Extract the (x, y) coordinate from the center of the cell holding the provided text.  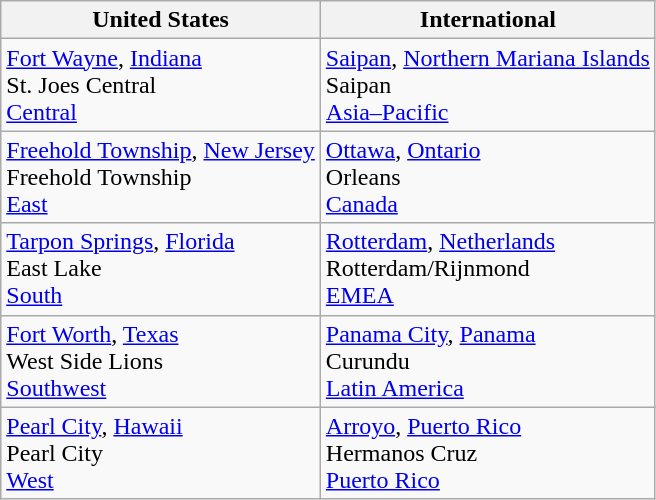
Panama City, Panama Curundu Latin America (488, 361)
Ottawa, Ontario Orleans Canada (488, 177)
Fort Worth, Texas West Side Lions Southwest (161, 361)
Arroyo, Puerto Rico Hermanos Cruz Puerto Rico (488, 453)
Saipan, Northern Mariana IslandsSaipanAsia–Pacific (488, 85)
Rotterdam, Netherlands Rotterdam/Rijnmond EMEA (488, 269)
Tarpon Springs, Florida East Lake South (161, 269)
Fort Wayne, Indiana St. Joes Central Central (161, 85)
International (488, 20)
United States (161, 20)
Pearl City, Hawaii Pearl CityWest (161, 453)
Freehold Township, New Jersey Freehold Township East (161, 177)
